Locate the cell with the specified text and output its [X, Y] center coordinate. 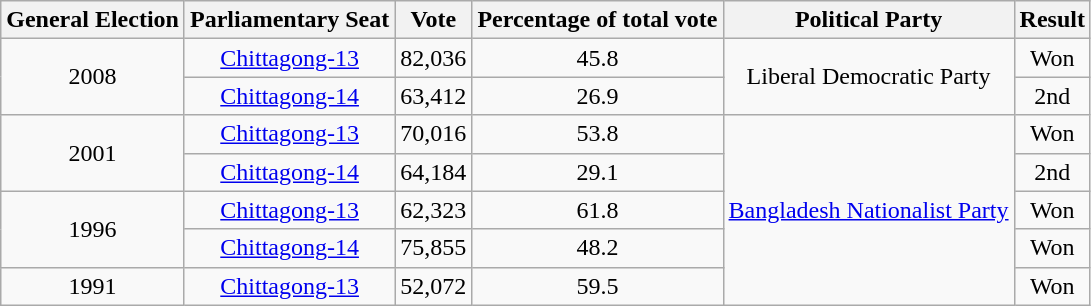
61.8 [598, 210]
2008 [93, 77]
Political Party [868, 20]
Bangladesh Nationalist Party [868, 210]
45.8 [598, 58]
53.8 [598, 134]
Vote [434, 20]
63,412 [434, 96]
Percentage of total vote [598, 20]
Parliamentary Seat [289, 20]
75,855 [434, 248]
General Election [93, 20]
64,184 [434, 172]
26.9 [598, 96]
52,072 [434, 286]
2001 [93, 153]
29.1 [598, 172]
48.2 [598, 248]
1996 [93, 229]
Liberal Democratic Party [868, 77]
59.5 [598, 286]
70,016 [434, 134]
1991 [93, 286]
62,323 [434, 210]
Result [1052, 20]
82,036 [434, 58]
